Scan for the cell matching the given text and deliver its (X, Y) coordinate at center. 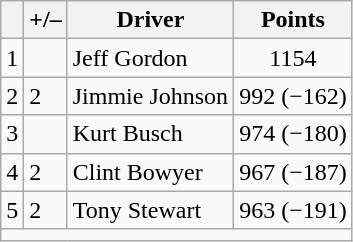
3 (12, 134)
4 (12, 172)
992 (−162) (294, 96)
Jimmie Johnson (150, 96)
Points (294, 20)
963 (−191) (294, 210)
Clint Bowyer (150, 172)
1 (12, 58)
+/– (46, 20)
Driver (150, 20)
967 (−187) (294, 172)
5 (12, 210)
974 (−180) (294, 134)
Kurt Busch (150, 134)
Tony Stewart (150, 210)
Jeff Gordon (150, 58)
1154 (294, 58)
